Search for the cell housing the specified text and yield its (X, Y) center coordinate. 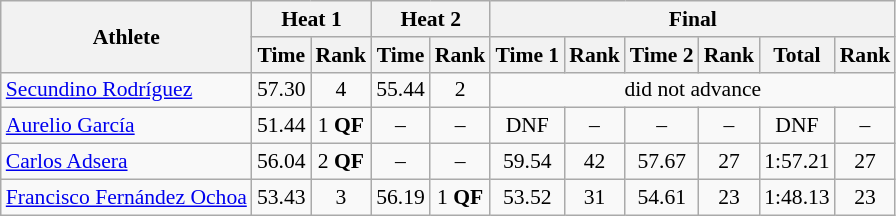
Time 2 (662, 55)
Heat 2 (430, 19)
Athlete (126, 36)
31 (594, 197)
4 (342, 90)
Total (796, 55)
Time 1 (527, 55)
3 (342, 197)
51.44 (282, 126)
1:48.13 (796, 197)
2 QF (342, 162)
Aurelio García (126, 126)
Heat 1 (312, 19)
56.04 (282, 162)
1:57.21 (796, 162)
57.67 (662, 162)
Carlos Adsera (126, 162)
56.19 (400, 197)
42 (594, 162)
did not advance (692, 90)
Francisco Fernández Ochoa (126, 197)
Final (692, 19)
57.30 (282, 90)
2 (460, 90)
55.44 (400, 90)
53.52 (527, 197)
59.54 (527, 162)
53.43 (282, 197)
Secundino Rodríguez (126, 90)
54.61 (662, 197)
